Detect which cell encompasses the target text, then output its [X, Y] center coordinate. 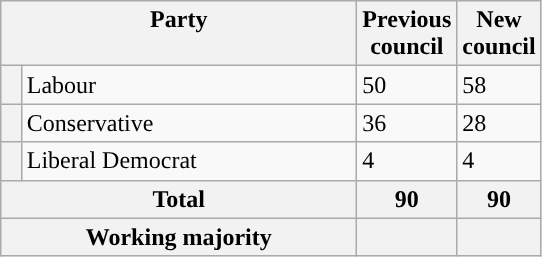
New council [499, 34]
28 [499, 123]
Total [179, 199]
Conservative [189, 123]
50 [407, 85]
Liberal Democrat [189, 161]
Labour [189, 85]
58 [499, 85]
36 [407, 123]
Party [179, 34]
Previous council [407, 34]
Working majority [179, 237]
